Locate the cell with the specified text and output its [X, Y] center coordinate. 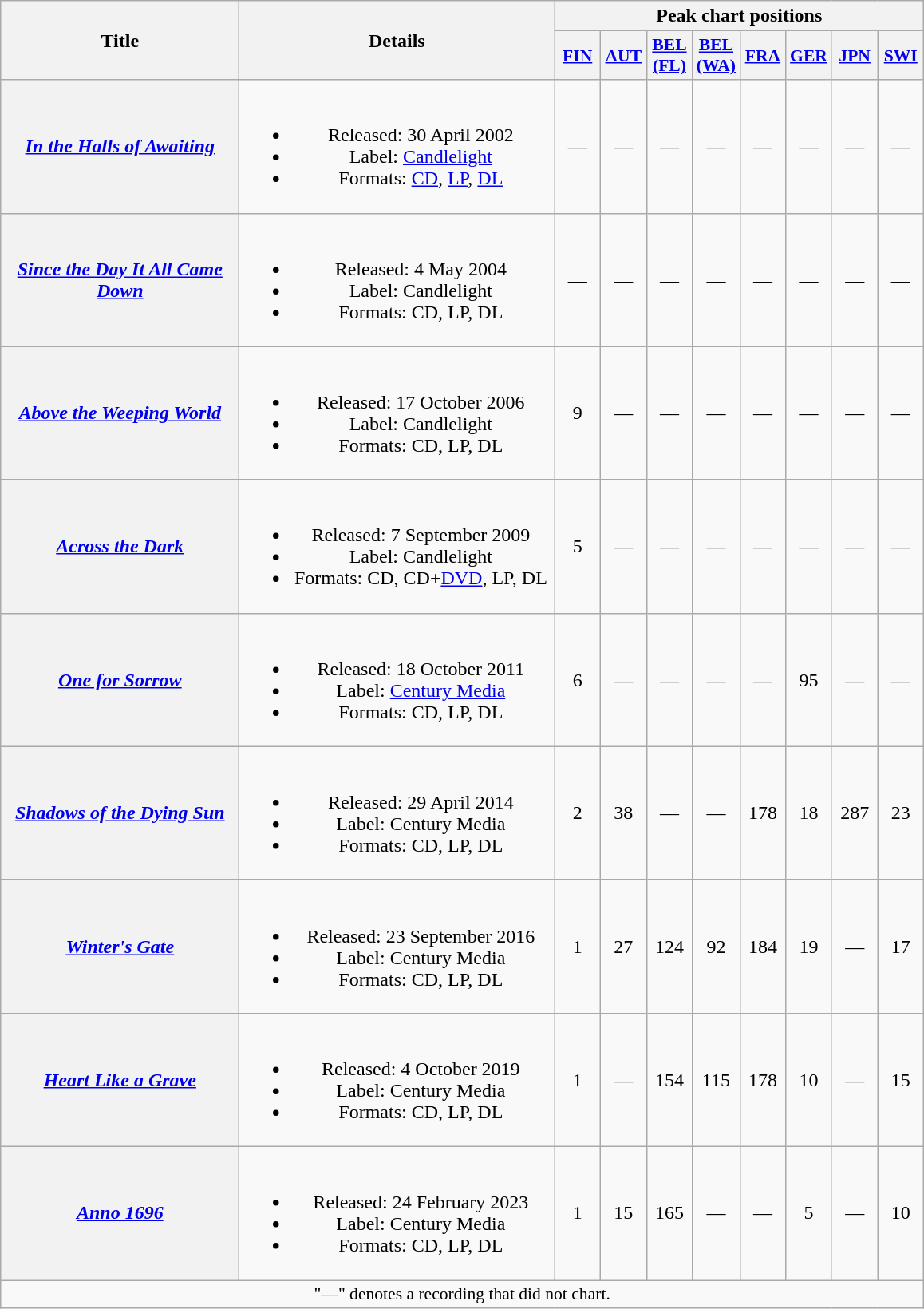
Heart Like a Grave [120, 1079]
Released: 4 October 2019Label: Century MediaFormats: CD, LP, DL [397, 1079]
Title [120, 40]
184 [763, 947]
Released: 29 April 2014Label: Century MediaFormats: CD, LP, DL [397, 813]
BEL (FL) [669, 56]
Since the Day It All Came Down [120, 279]
165 [669, 1213]
Released: 23 September 2016Label: Century MediaFormats: CD, LP, DL [397, 947]
Anno 1696 [120, 1213]
Details [397, 40]
18 [809, 813]
Released: 7 September 2009Label: CandlelightFormats: CD, CD+DVD, LP, DL [397, 546]
115 [717, 1079]
287 [855, 813]
FRA [763, 56]
BEL (WA) [717, 56]
AUT [624, 56]
9 [578, 413]
In the Halls of Awaiting [120, 147]
Released: 30 April 2002Label: CandlelightFormats: CD, LP, DL [397, 147]
One for Sorrow [120, 680]
Released: 18 October 2011Label: Century MediaFormats: CD, LP, DL [397, 680]
19 [809, 947]
FIN [578, 56]
Above the Weeping World [120, 413]
23 [901, 813]
Released: 4 May 2004Label: CandlelightFormats: CD, LP, DL [397, 279]
Released: 17 October 2006Label: CandlelightFormats: CD, LP, DL [397, 413]
JPN [855, 56]
27 [624, 947]
17 [901, 947]
"—" denotes a recording that did not chart. [463, 1295]
38 [624, 813]
Winter's Gate [120, 947]
2 [578, 813]
Shadows of the Dying Sun [120, 813]
154 [669, 1079]
SWI [901, 56]
95 [809, 680]
124 [669, 947]
92 [717, 947]
Across the Dark [120, 546]
6 [578, 680]
Peak chart positions [739, 16]
Released: 24 February 2023Label: Century MediaFormats: CD, LP, DL [397, 1213]
GER [809, 56]
